From the cell containing the given text, extract its center point as (x, y) coordinate. 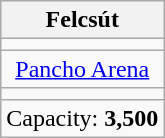
Capacity: 3,500 (82, 118)
Pancho Arena (82, 69)
Felcsút (82, 20)
